Identify which cell holds the provided text, then report its (X, Y) central coordinate. 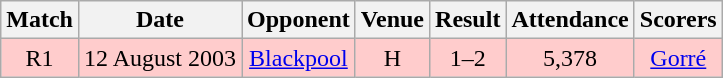
H (392, 58)
Opponent (299, 20)
Result (468, 20)
Blackpool (299, 58)
Venue (392, 20)
1–2 (468, 58)
Attendance (570, 20)
12 August 2003 (160, 58)
5,378 (570, 58)
R1 (40, 58)
Match (40, 20)
Gorré (678, 58)
Scorers (678, 20)
Date (160, 20)
